Identify which cell holds the provided text, then report its (x, y) central coordinate. 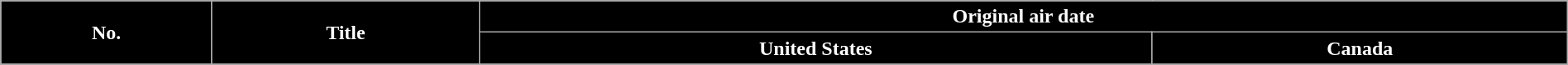
Original air date (1023, 17)
Title (346, 32)
Canada (1360, 48)
No. (107, 32)
United States (815, 48)
